Extract the [X, Y] coordinate from the center of the cell holding the provided text.  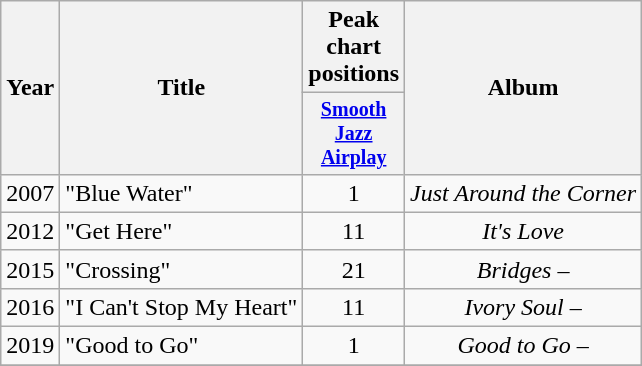
"Good to Go" [182, 346]
It's Love [524, 231]
Ivory Soul – [524, 307]
2016 [30, 307]
Just Around the Corner [524, 193]
2007 [30, 193]
Album [524, 88]
Bridges – [524, 269]
Year [30, 88]
"I Can't Stop My Heart" [182, 307]
2015 [30, 269]
2012 [30, 231]
"Get Here" [182, 231]
Smooth JazzAirplay [354, 134]
Good to Go – [524, 346]
"Blue Water" [182, 193]
Title [182, 88]
Peak chart positions [354, 47]
21 [354, 269]
"Crossing" [182, 269]
2019 [30, 346]
